Search for the cell housing the specified text and yield its [x, y] center coordinate. 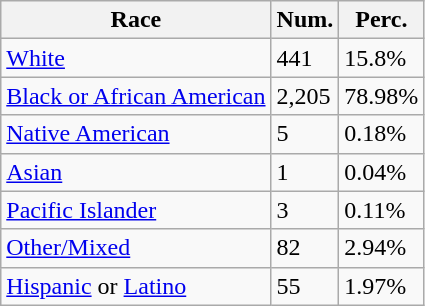
82 [305, 248]
0.11% [382, 210]
0.04% [382, 172]
55 [305, 286]
Perc. [382, 20]
3 [305, 210]
15.8% [382, 58]
441 [305, 58]
2,205 [305, 96]
Native American [136, 134]
Hispanic or Latino [136, 286]
Num. [305, 20]
Black or African American [136, 96]
Race [136, 20]
1 [305, 172]
Other/Mixed [136, 248]
Asian [136, 172]
White [136, 58]
Pacific Islander [136, 210]
2.94% [382, 248]
78.98% [382, 96]
0.18% [382, 134]
1.97% [382, 286]
5 [305, 134]
